Identify which cell holds the provided text, then report its (X, Y) central coordinate. 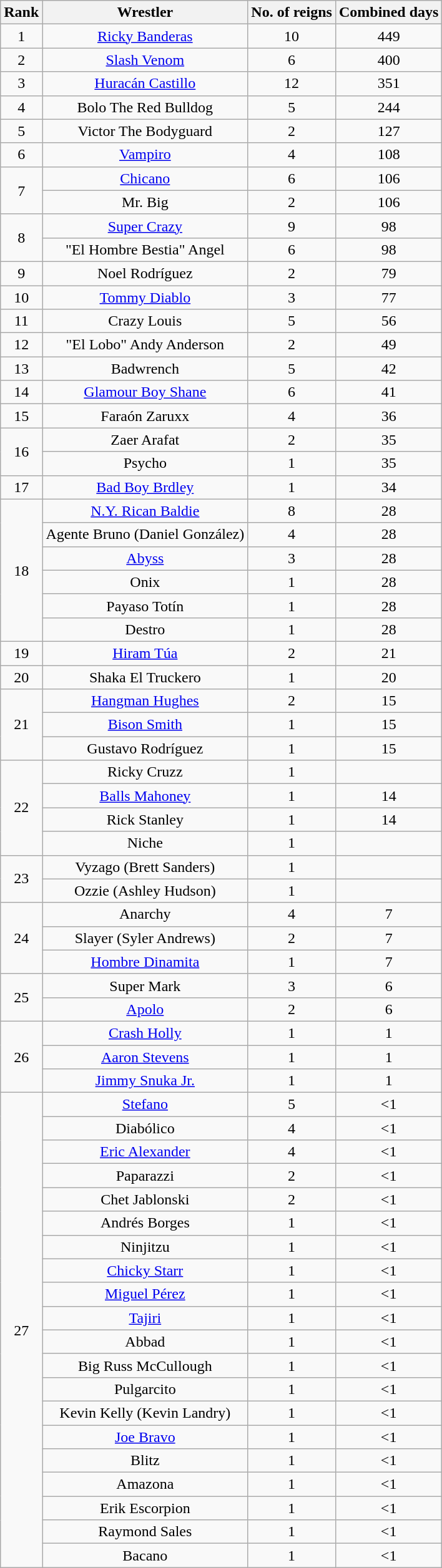
244 (388, 107)
Blitz (145, 1461)
Joe Bravo (145, 1436)
Vampiro (145, 155)
Ozzie (Ashley Hudson) (145, 891)
41 (388, 392)
Miguel Pérez (145, 1294)
13 (21, 369)
Bad Boy Brdley (145, 487)
Pulgarcito (145, 1389)
Niche (145, 843)
42 (388, 369)
Abbad (145, 1342)
Erik Escorpion (145, 1508)
36 (388, 416)
Bolo The Red Bulldog (145, 107)
Hangman Hughes (145, 701)
Ricky Banderas (145, 36)
"El Lobo" Andy Anderson (145, 345)
79 (388, 273)
22 (21, 808)
Super Mark (145, 985)
Aaron Stevens (145, 1057)
Slash Venom (145, 60)
Super Crazy (145, 226)
77 (388, 298)
19 (21, 653)
Badwrench (145, 369)
Tajiri (145, 1318)
400 (388, 60)
11 (21, 321)
Hombre Dinamita (145, 962)
Slayer (Syler Andrews) (145, 938)
Agente Bruno (Daniel González) (145, 535)
Vyzago (Brett Sanders) (145, 867)
Wrestler (145, 12)
Amazona (145, 1484)
25 (21, 997)
Crash Holly (145, 1033)
Jimmy Snuka Jr. (145, 1081)
Anarchy (145, 914)
Paparazzi (145, 1176)
18 (21, 570)
Andrés Borges (145, 1223)
N.Y. Rican Baldie (145, 511)
56 (388, 321)
Raymond Sales (145, 1532)
Bison Smith (145, 725)
Zaer Arafat (145, 440)
Eric Alexander (145, 1152)
Faraón Zaruxx (145, 416)
26 (21, 1057)
Gustavo Rodríguez (145, 748)
Abyss (145, 558)
Chicky Starr (145, 1270)
Combined days (388, 12)
Payaso Totín (145, 606)
16 (21, 452)
No. of reigns (292, 12)
Bacano (145, 1556)
Kevin Kelly (Kevin Landry) (145, 1413)
Stefano (145, 1105)
17 (21, 487)
Diabólico (145, 1128)
27 (21, 1330)
Noel Rodríguez (145, 273)
108 (388, 155)
Destro (145, 629)
Shaka El Truckero (145, 677)
Rank (21, 12)
Big Russ McCullough (145, 1365)
23 (21, 879)
Crazy Louis (145, 321)
449 (388, 36)
Mr. Big (145, 202)
Ricky Cruzz (145, 772)
Ninjitzu (145, 1247)
Glamour Boy Shane (145, 392)
Apolo (145, 1009)
34 (388, 487)
351 (388, 84)
49 (388, 345)
Huracán Castillo (145, 84)
Balls Mahoney (145, 796)
Chet Jablonski (145, 1199)
Victor The Bodyguard (145, 131)
Onix (145, 582)
Chicano (145, 178)
Rick Stanley (145, 820)
"El Hombre Bestia" Angel (145, 249)
127 (388, 131)
24 (21, 938)
Tommy Diablo (145, 298)
Psycho (145, 463)
Hiram Túa (145, 653)
